Scan for the cell matching the given text and deliver its (x, y) coordinate at center. 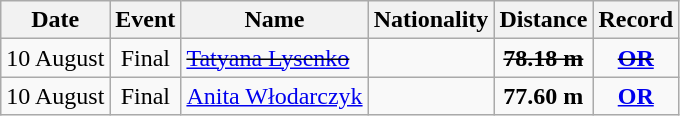
Event (146, 20)
Tatyana Lysenko (274, 58)
Anita Włodarczyk (274, 96)
Record (636, 20)
Nationality (431, 20)
Name (274, 20)
Date (56, 20)
78.18 m (544, 58)
Distance (544, 20)
77.60 m (544, 96)
